Identify which cell holds the provided text, then report its (x, y) central coordinate. 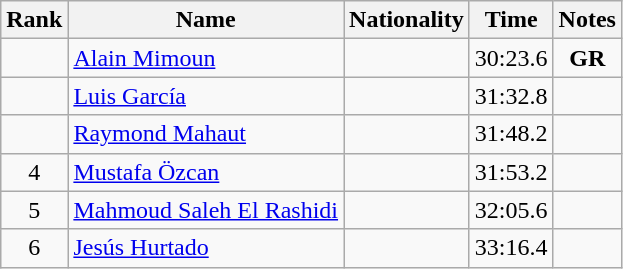
Jesús Hurtado (206, 248)
Name (206, 20)
31:32.8 (511, 96)
6 (34, 248)
Rank (34, 20)
4 (34, 172)
30:23.6 (511, 58)
Notes (587, 20)
Luis García (206, 96)
Raymond Mahaut (206, 134)
Time (511, 20)
32:05.6 (511, 210)
31:53.2 (511, 172)
Nationality (407, 20)
33:16.4 (511, 248)
GR (587, 58)
31:48.2 (511, 134)
Alain Mimoun (206, 58)
Mustafa Özcan (206, 172)
5 (34, 210)
Mahmoud Saleh El Rashidi (206, 210)
